Extract the [x, y] coordinate from the center of the cell holding the provided text.  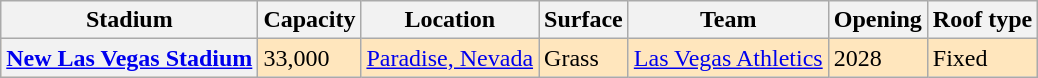
33,000 [310, 58]
Las Vegas Athletics [728, 58]
Capacity [310, 20]
Stadium [130, 20]
Roof type [982, 20]
Paradise, Nevada [450, 58]
Team [728, 20]
New Las Vegas Stadium [130, 58]
Fixed [982, 58]
Grass [584, 58]
Location [450, 20]
Opening [878, 20]
2028 [878, 58]
Surface [584, 20]
